Capture the cell that displays the provided text and extract its (x, y) central coordinate. 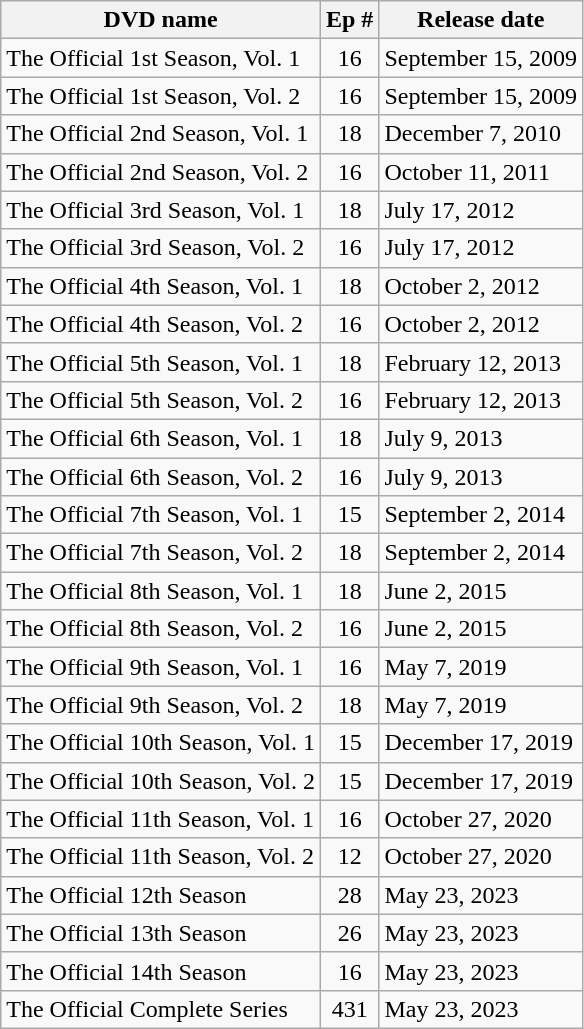
12 (349, 857)
The Official 2nd Season, Vol. 2 (161, 172)
The Official 2nd Season, Vol. 1 (161, 134)
The Official 1st Season, Vol. 1 (161, 58)
The Official 1st Season, Vol. 2 (161, 96)
The Official 12th Season (161, 895)
The Official 4th Season, Vol. 1 (161, 286)
The Official 3rd Season, Vol. 2 (161, 248)
The Official 11th Season, Vol. 2 (161, 857)
The Official 6th Season, Vol. 1 (161, 438)
October 11, 2011 (481, 172)
The Official 5th Season, Vol. 2 (161, 400)
Ep # (349, 20)
The Official 6th Season, Vol. 2 (161, 477)
December 7, 2010 (481, 134)
The Official 9th Season, Vol. 1 (161, 667)
28 (349, 895)
DVD name (161, 20)
The Official Complete Series (161, 1009)
The Official 3rd Season, Vol. 1 (161, 210)
The Official 5th Season, Vol. 1 (161, 362)
The Official 13th Season (161, 933)
The Official 9th Season, Vol. 2 (161, 705)
The Official 8th Season, Vol. 1 (161, 591)
The Official 7th Season, Vol. 2 (161, 553)
The Official 10th Season, Vol. 2 (161, 781)
The Official 11th Season, Vol. 1 (161, 819)
Release date (481, 20)
The Official 10th Season, Vol. 1 (161, 743)
The Official 7th Season, Vol. 1 (161, 515)
26 (349, 933)
The Official 14th Season (161, 971)
431 (349, 1009)
The Official 4th Season, Vol. 2 (161, 324)
The Official 8th Season, Vol. 2 (161, 629)
